Locate the cell with the specified text and output its [x, y] center coordinate. 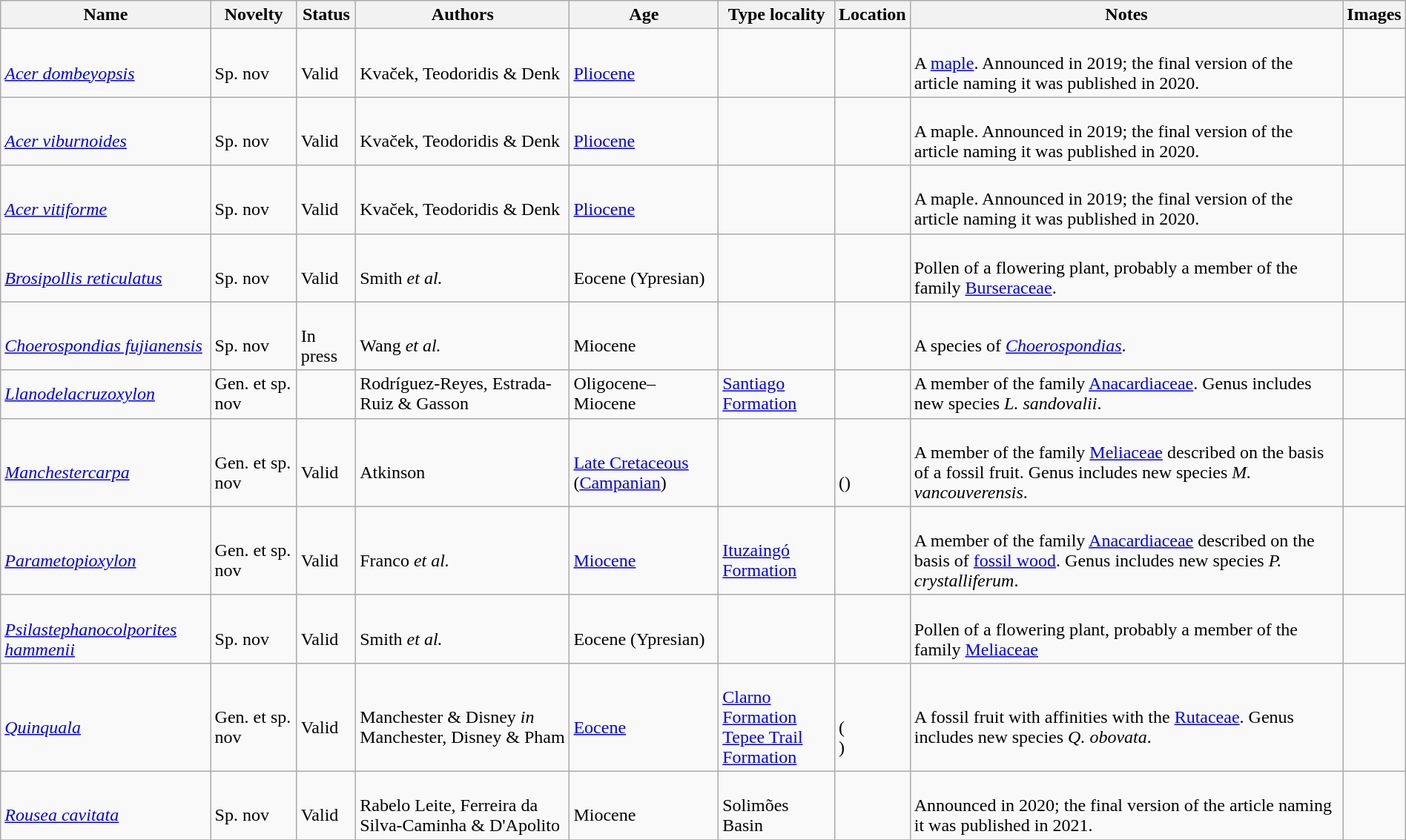
A member of the family Meliaceae described on the basis of a fossil fruit. Genus includes new species M. vancouverensis. [1126, 463]
Acer viburnoides [105, 131]
Santiago Formation [777, 394]
In press [326, 336]
Location [872, 15]
A species of Choerospondias. [1126, 336]
Llanodelacruzoxylon [105, 394]
A fossil fruit with affinities with the Rutaceae. Genus includes new species Q. obovata. [1126, 717]
Atkinson [463, 463]
Wang et al. [463, 336]
Choerospondias fujianensis [105, 336]
Novelty [254, 15]
Psilastephanocolporites hammenii [105, 629]
Type locality [777, 15]
Pollen of a flowering plant, probably a member of the family Meliaceae [1126, 629]
Name [105, 15]
Late Cretaceous (Campanian) [644, 463]
Acer dombeyopsis [105, 63]
Manchestercarpa [105, 463]
Age [644, 15]
Announced in 2020; the final version of the article naming it was published in 2021. [1126, 805]
Manchester & Disney in Manchester, Disney & Pham [463, 717]
Rousea cavitata [105, 805]
A member of the family Anacardiaceae described on the basis of fossil wood. Genus includes new species P. crystalliferum. [1126, 550]
Authors [463, 15]
Quinquala [105, 717]
Oligocene–Miocene [644, 394]
Brosipollis reticulatus [105, 268]
Solimões Basin [777, 805]
Parametopioxylon [105, 550]
Clarno FormationTepee Trail Formation [777, 717]
Rodríguez-Reyes, Estrada-Ruiz & Gasson [463, 394]
A member of the family Anacardiaceae. Genus includes new species L. sandovalii. [1126, 394]
Rabelo Leite, Ferreira da Silva-Caminha & D'Apolito [463, 805]
Notes [1126, 15]
Status [326, 15]
Images [1375, 15]
Pollen of a flowering plant, probably a member of the family Burseraceae. [1126, 268]
Ituzaingó Formation [777, 550]
Acer vitiforme [105, 199]
Eocene [644, 717]
Franco et al. [463, 550]
